Determine the [X, Y] coordinate at the center of the cell enclosing the given text.  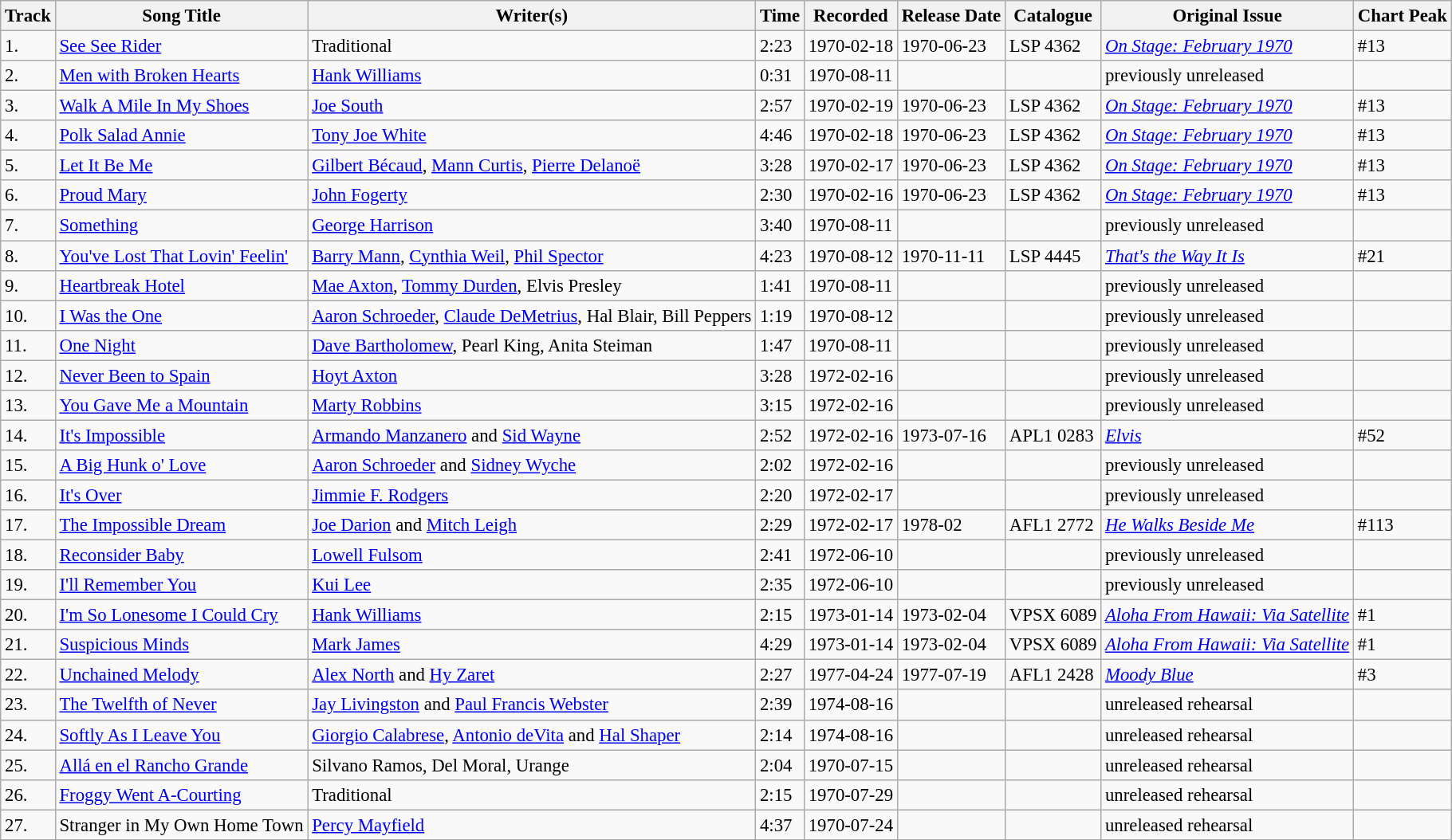
5. [28, 166]
2:29 [780, 525]
21. [28, 645]
17. [28, 525]
7. [28, 226]
AFL1 2772 [1053, 525]
Stranger in My Own Home Town [182, 825]
#113 [1403, 525]
Recorded [850, 16]
1970-11-11 [950, 256]
1:41 [780, 285]
Kui Lee [532, 585]
Suspicious Minds [182, 645]
12. [28, 375]
Armando Manzanero and Sid Wayne [532, 435]
Heartbreak Hotel [182, 285]
I'm So Lonesome I Could Cry [182, 615]
0:31 [780, 76]
16. [28, 495]
You've Lost That Lovin' Feelin' [182, 256]
A Big Hunk o' Love [182, 465]
Release Date [950, 16]
Walk A Mile In My Shoes [182, 106]
Catalogue [1053, 16]
Jay Livingston and Paul Francis Webster [532, 705]
2:20 [780, 495]
19. [28, 585]
Froggy Went A-Courting [182, 795]
1970-07-29 [850, 795]
20. [28, 615]
Marty Robbins [532, 406]
3:40 [780, 226]
1973-07-16 [950, 435]
Original Issue [1228, 16]
The Impossible Dream [182, 525]
One Night [182, 345]
Alex North and Hy Zaret [532, 675]
I'll Remember You [182, 585]
1970-07-15 [850, 765]
3. [28, 106]
#3 [1403, 675]
25. [28, 765]
9. [28, 285]
#52 [1403, 435]
Time [780, 16]
LSP 4445 [1053, 256]
4:23 [780, 256]
Gilbert Bécaud, Mann Curtis, Pierre Delanoë [532, 166]
4:37 [780, 825]
#21 [1403, 256]
1970-07-24 [850, 825]
24. [28, 735]
Allá en el Rancho Grande [182, 765]
You Gave Me a Mountain [182, 406]
Men with Broken Hearts [182, 76]
2:14 [780, 735]
Something [182, 226]
2. [28, 76]
2:35 [780, 585]
14. [28, 435]
2:39 [780, 705]
1. [28, 46]
See See Rider [182, 46]
Aaron Schroeder and Sidney Wyche [532, 465]
2:41 [780, 555]
The Twelfth of Never [182, 705]
Softly As I Leave You [182, 735]
He Walks Beside Me [1228, 525]
Silvano Ramos, Del Moral, Urange [532, 765]
Mark James [532, 645]
2:57 [780, 106]
27. [28, 825]
1:47 [780, 345]
Tony Joe White [532, 135]
Moody Blue [1228, 675]
2:30 [780, 195]
Track [28, 16]
Proud Mary [182, 195]
10. [28, 316]
Song Title [182, 16]
Mae Axton, Tommy Durden, Elvis Presley [532, 285]
Polk Salad Annie [182, 135]
Reconsider Baby [182, 555]
That's the Way It Is [1228, 256]
APL1 0283 [1053, 435]
18. [28, 555]
Let It Be Me [182, 166]
Barry Mann, Cynthia Weil, Phil Spector [532, 256]
Chart Peak [1403, 16]
1978-02 [950, 525]
2:23 [780, 46]
22. [28, 675]
Jimmie F. Rodgers [532, 495]
Joe South [532, 106]
Joe Darion and Mitch Leigh [532, 525]
It's Impossible [182, 435]
1970-02-17 [850, 166]
George Harrison [532, 226]
26. [28, 795]
Never Been to Spain [182, 375]
23. [28, 705]
1977-04-24 [850, 675]
8. [28, 256]
Percy Mayfield [532, 825]
Writer(s) [532, 16]
6. [28, 195]
John Fogerty [532, 195]
Aaron Schroeder, Claude DeMetrius, Hal Blair, Bill Peppers [532, 316]
4:29 [780, 645]
Lowell Fulsom [532, 555]
2:52 [780, 435]
1977-07-19 [950, 675]
2:04 [780, 765]
15. [28, 465]
3:15 [780, 406]
13. [28, 406]
Elvis [1228, 435]
11. [28, 345]
It's Over [182, 495]
1:19 [780, 316]
2:27 [780, 675]
1970-02-16 [850, 195]
Giorgio Calabrese, Antonio deVita and Hal Shaper [532, 735]
Hoyt Axton [532, 375]
AFL1 2428 [1053, 675]
Dave Bartholomew, Pearl King, Anita Steiman [532, 345]
1970-02-19 [850, 106]
4. [28, 135]
2:02 [780, 465]
I Was the One [182, 316]
Unchained Melody [182, 675]
4:46 [780, 135]
